Locate the cell with the specified text and output its [X, Y] center coordinate. 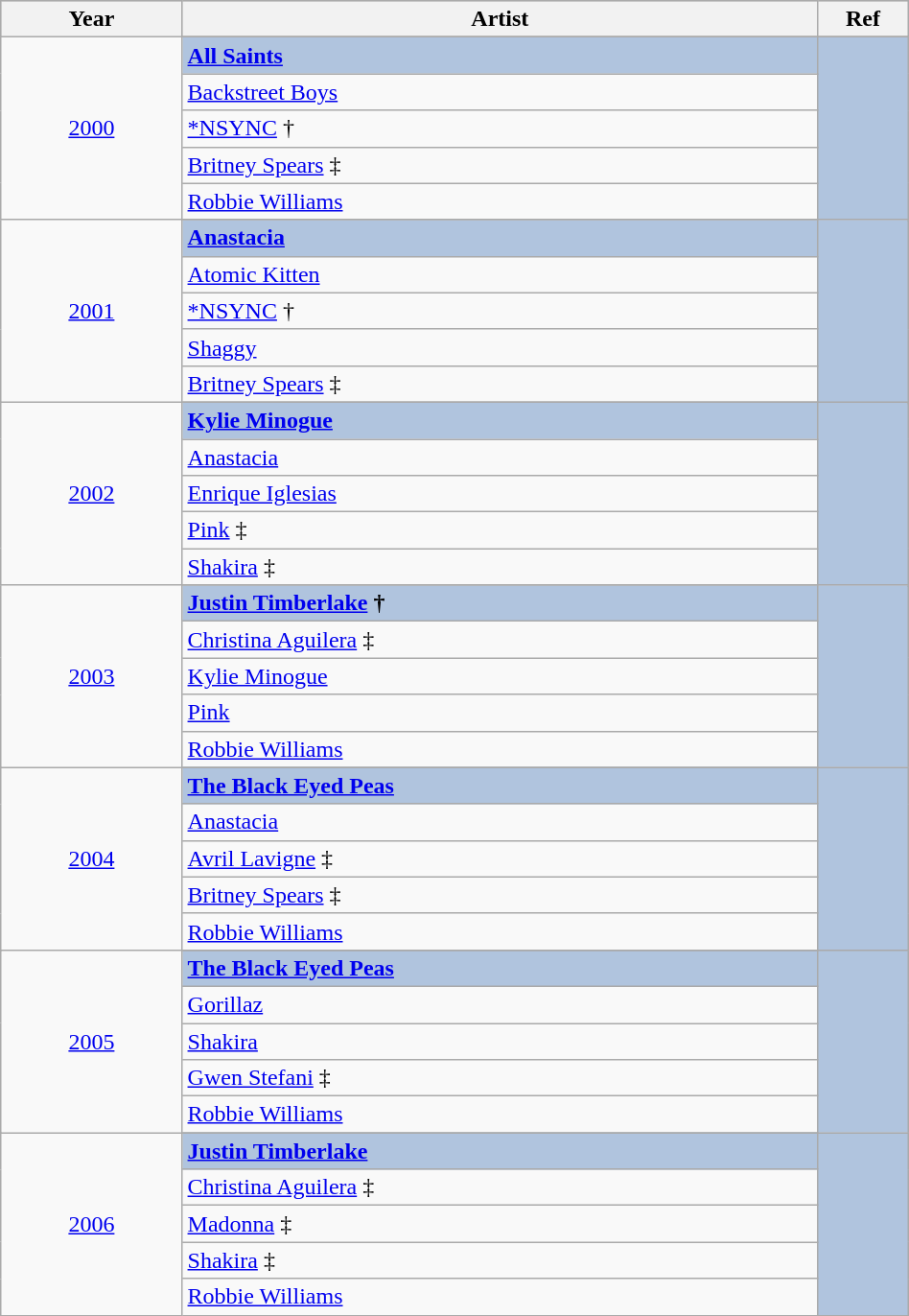
Enrique Iglesias [501, 494]
Artist [501, 19]
2000 [92, 129]
Justin Timberlake † [501, 603]
Ref [863, 19]
Backstreet Boys [501, 92]
Year [92, 19]
Atomic Kitten [501, 274]
2004 [92, 858]
Shaggy [501, 347]
Shakira [501, 1041]
Gwen Stefani ‡ [501, 1078]
Madonna ‡ [501, 1224]
Pink [501, 713]
Pink ‡ [501, 530]
2003 [92, 676]
2002 [92, 493]
Justin Timberlake [501, 1151]
2005 [92, 1041]
2001 [92, 311]
Avril Lavigne ‡ [501, 858]
Gorillaz [501, 1004]
All Saints [501, 56]
2006 [92, 1224]
